Extract the [x, y] coordinate from the center of the cell holding the provided text.  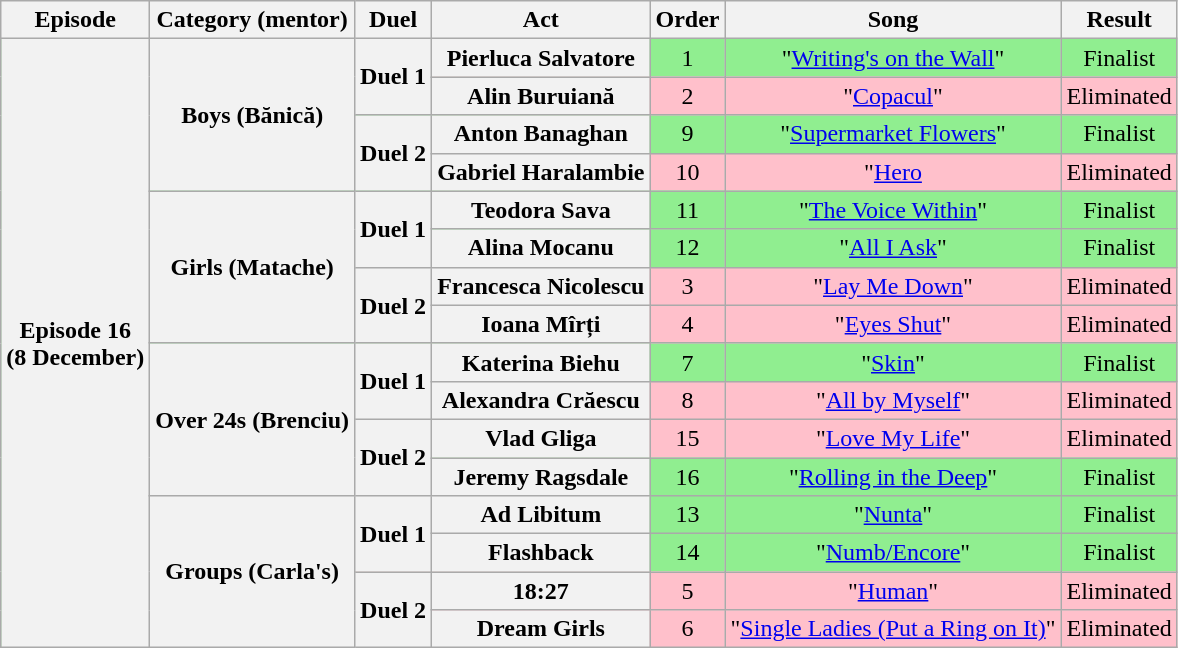
"Human" [893, 591]
"Nunta" [893, 515]
5 [688, 591]
Episode 16 (8 December) [76, 344]
Alexandra Crăescu [541, 400]
Francesca Nicolescu [541, 286]
6 [688, 629]
7 [688, 362]
Teodora Sava [541, 210]
2 [688, 96]
"Hero [893, 172]
Episode [76, 20]
"Single Ladies (Put a Ring on It)" [893, 629]
Category (mentor) [252, 20]
Katerina Biehu [541, 362]
"Rolling in the Deep" [893, 477]
3 [688, 286]
12 [688, 248]
Order [688, 20]
4 [688, 324]
9 [688, 134]
Pierluca Salvatore [541, 58]
"Lay Me Down" [893, 286]
Act [541, 20]
"Love My Life" [893, 438]
"Eyes Shut" [893, 324]
13 [688, 515]
Over 24s (Brenciu) [252, 419]
Boys (Bănică) [252, 115]
Duel [394, 20]
Vlad Gliga [541, 438]
18:27 [541, 591]
"Numb/Encore" [893, 553]
1 [688, 58]
Alina Mocanu [541, 248]
"All I Ask" [893, 248]
"Supermarket Flowers" [893, 134]
Alin Buruiană [541, 96]
Ioana Mîrți [541, 324]
"Writing's on the Wall" [893, 58]
16 [688, 477]
Flashback [541, 553]
"The Voice Within" [893, 210]
"Copacul" [893, 96]
Groups (Carla's) [252, 572]
Ad Libitum [541, 515]
Gabriel Haralambie [541, 172]
Song [893, 20]
8 [688, 400]
15 [688, 438]
"All by Myself" [893, 400]
Result [1119, 20]
Anton Banaghan [541, 134]
10 [688, 172]
11 [688, 210]
"Skin" [893, 362]
Girls (Matache) [252, 267]
Dream Girls [541, 629]
Jeremy Ragsdale [541, 477]
14 [688, 553]
